Extract the (x, y) coordinate from the center of the cell holding the provided text.  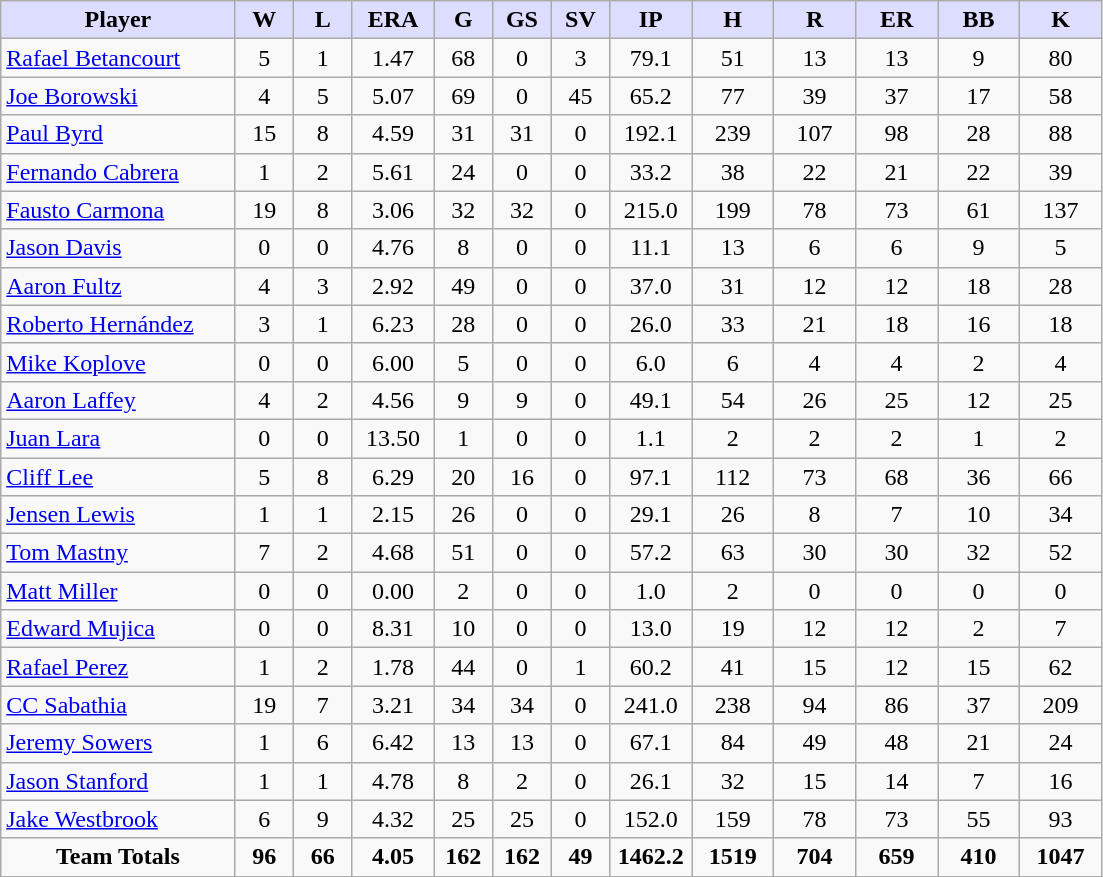
K (1061, 20)
41 (733, 667)
215.0 (651, 210)
54 (733, 400)
0.00 (393, 591)
Jensen Lewis (118, 515)
60.2 (651, 667)
199 (733, 210)
152.0 (651, 819)
94 (815, 705)
79.1 (651, 58)
57.2 (651, 553)
BB (979, 20)
61 (979, 210)
Player (118, 20)
62 (1061, 667)
112 (733, 477)
Jake Westbrook (118, 819)
Matt Miller (118, 591)
Joe Borowski (118, 96)
29.1 (651, 515)
IP (651, 20)
107 (815, 134)
Juan Lara (118, 438)
239 (733, 134)
86 (897, 705)
1.47 (393, 58)
Jason Stanford (118, 781)
Fernando Cabrera (118, 172)
44 (464, 667)
Rafael Perez (118, 667)
80 (1061, 58)
CC Sabathia (118, 705)
11.1 (651, 248)
20 (464, 477)
6.0 (651, 362)
4.05 (393, 857)
Rafael Betancourt (118, 58)
704 (815, 857)
6.29 (393, 477)
13.50 (393, 438)
4.76 (393, 248)
98 (897, 134)
8.31 (393, 629)
R (815, 20)
52 (1061, 553)
Cliff Lee (118, 477)
26.0 (651, 324)
ER (897, 20)
2.92 (393, 286)
241.0 (651, 705)
1.1 (651, 438)
3.06 (393, 210)
36 (979, 477)
410 (979, 857)
Team Totals (118, 857)
69 (464, 96)
4.59 (393, 134)
4.78 (393, 781)
209 (1061, 705)
Jeremy Sowers (118, 743)
ERA (393, 20)
G (464, 20)
Tom Mastny (118, 553)
Edward Mujica (118, 629)
77 (733, 96)
26.1 (651, 781)
38 (733, 172)
GS (522, 20)
55 (979, 819)
13.0 (651, 629)
3.21 (393, 705)
4.32 (393, 819)
48 (897, 743)
Fausto Carmona (118, 210)
67.1 (651, 743)
33 (733, 324)
6.42 (393, 743)
5.07 (393, 96)
192.1 (651, 134)
659 (897, 857)
96 (264, 857)
1462.2 (651, 857)
SV (580, 20)
5.61 (393, 172)
238 (733, 705)
49.1 (651, 400)
97.1 (651, 477)
17 (979, 96)
58 (1061, 96)
84 (733, 743)
88 (1061, 134)
93 (1061, 819)
H (733, 20)
63 (733, 553)
Roberto Hernández (118, 324)
137 (1061, 210)
45 (580, 96)
1.0 (651, 591)
W (264, 20)
Jason Davis (118, 248)
Paul Byrd (118, 134)
Aaron Fultz (118, 286)
L (324, 20)
1047 (1061, 857)
1519 (733, 857)
37.0 (651, 286)
4.56 (393, 400)
6.00 (393, 362)
4.68 (393, 553)
65.2 (651, 96)
2.15 (393, 515)
1.78 (393, 667)
6.23 (393, 324)
14 (897, 781)
Mike Koplove (118, 362)
33.2 (651, 172)
159 (733, 819)
Aaron Laffey (118, 400)
